Return the [X, Y] coordinate for the center point of the cell that contains the specified text.  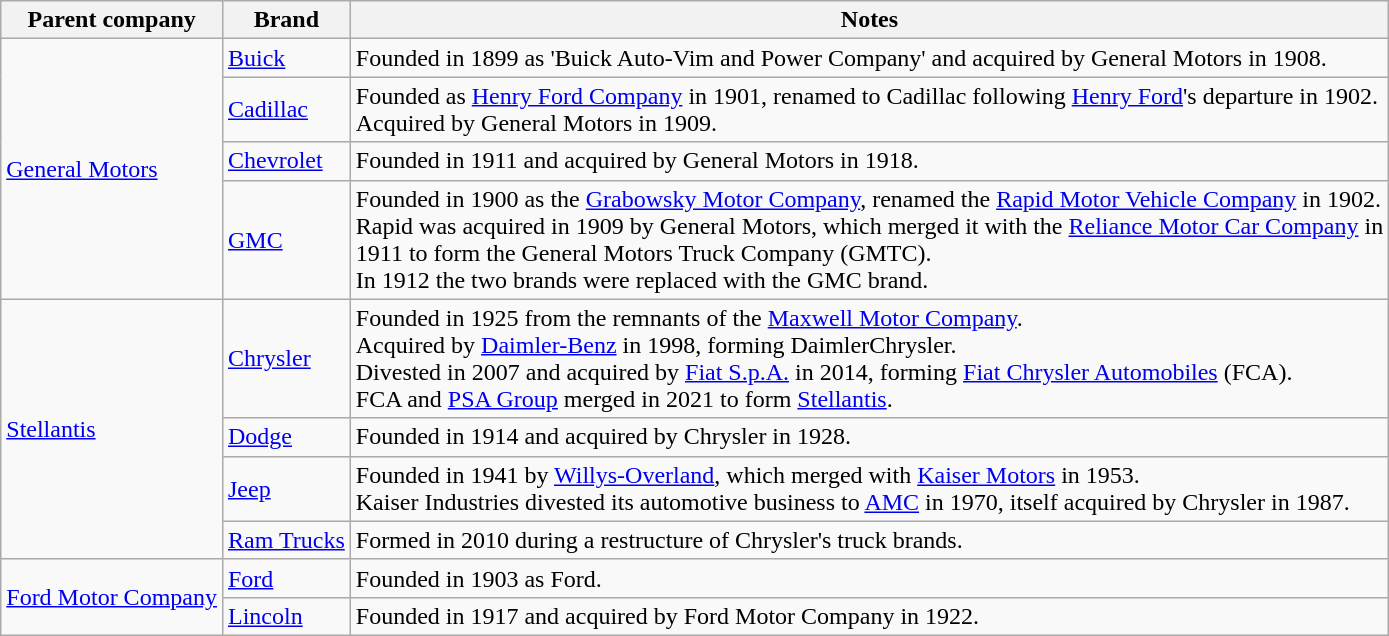
Founded in 1899 as 'Buick Auto-Vim and Power Company' and acquired by General Motors in 1908. [869, 58]
Jeep [286, 488]
Brand [286, 20]
Founded in 1917 and acquired by Ford Motor Company in 1922. [869, 616]
Founded in 1903 as Ford. [869, 578]
Founded as Henry Ford Company in 1901, renamed to Cadillac following Henry Ford's departure in 1902. Acquired by General Motors in 1909. [869, 110]
Buick [286, 58]
Chevrolet [286, 161]
Ford Motor Company [112, 597]
Lincoln [286, 616]
Stellantis [112, 429]
Cadillac [286, 110]
Chrysler [286, 358]
Notes [869, 20]
GMC [286, 240]
Dodge [286, 437]
General Motors [112, 169]
Ford [286, 578]
Parent company [112, 20]
Founded in 1914 and acquired by Chrysler in 1928. [869, 437]
Founded in 1911 and acquired by General Motors in 1918. [869, 161]
Formed in 2010 during a restructure of Chrysler's truck brands. [869, 540]
Ram Trucks [286, 540]
